Scan for the cell matching the given text and deliver its (X, Y) coordinate at center. 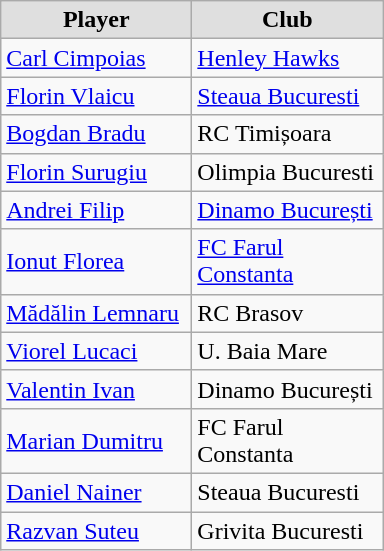
Olimpia Bucuresti (288, 172)
Grivita Bucuresti (288, 531)
Andrei Filip (96, 210)
Valentin Ivan (96, 389)
Carl Cimpoias (96, 58)
Player (96, 20)
Florin Vlaicu (96, 96)
Daniel Nainer (96, 492)
RC Timișoara (288, 134)
Club (288, 20)
Viorel Lucaci (96, 351)
Bogdan Bradu (96, 134)
U. Baia Mare (288, 351)
Florin Surugiu (96, 172)
Razvan Suteu (96, 531)
Ionut Florea (96, 262)
Marian Dumitru (96, 440)
Henley Hawks (288, 58)
Mădălin Lemnaru (96, 313)
RC Brasov (288, 313)
